Capture the cell that displays the provided text and extract its (x, y) central coordinate. 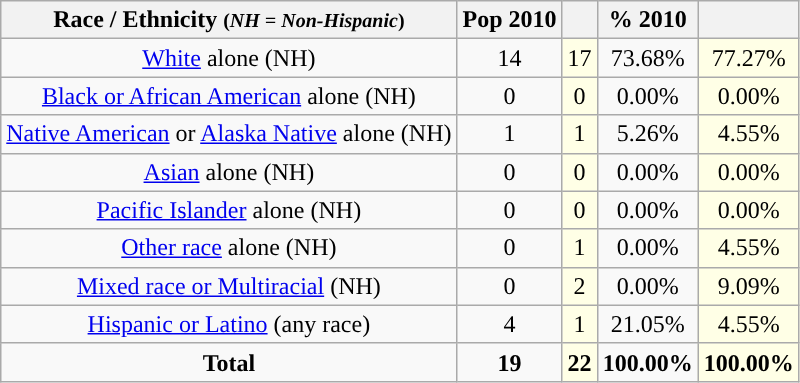
2 (580, 286)
Pacific Islander alone (NH) (229, 210)
73.68% (648, 58)
Pop 2010 (510, 20)
Black or African American alone (NH) (229, 96)
Other race alone (NH) (229, 248)
Asian alone (NH) (229, 172)
Native American or Alaska Native alone (NH) (229, 134)
22 (580, 362)
Hispanic or Latino (any race) (229, 324)
19 (510, 362)
% 2010 (648, 20)
Total (229, 362)
Mixed race or Multiracial (NH) (229, 286)
4 (510, 324)
77.27% (748, 58)
5.26% (648, 134)
Race / Ethnicity (NH = Non-Hispanic) (229, 20)
White alone (NH) (229, 58)
14 (510, 58)
9.09% (748, 286)
17 (580, 58)
21.05% (648, 324)
